Output the [X, Y] coordinate of the center of the cell containing the given text.  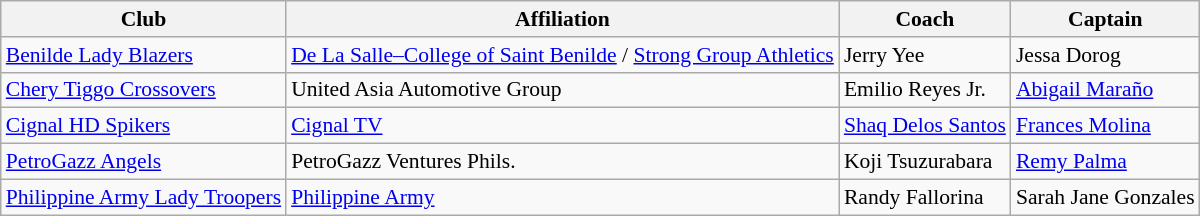
Philippine Army [562, 197]
Koji Tsuzurabara [925, 162]
PetroGazz Angels [144, 162]
Benilde Lady Blazers [144, 55]
Philippine Army Lady Troopers [144, 197]
Frances Molina [1106, 126]
Abigail Maraño [1106, 90]
Sarah Jane Gonzales [1106, 197]
Jerry Yee [925, 55]
Affiliation [562, 19]
PetroGazz Ventures Phils. [562, 162]
Cignal TV [562, 126]
Club [144, 19]
Shaq Delos Santos [925, 126]
United Asia Automotive Group [562, 90]
Cignal HD Spikers [144, 126]
Jessa Dorog [1106, 55]
Chery Tiggo Crossovers [144, 90]
Coach [925, 19]
Randy Fallorina [925, 197]
Captain [1106, 19]
Remy Palma [1106, 162]
Emilio Reyes Jr. [925, 90]
De La Salle–College of Saint Benilde / Strong Group Athletics [562, 55]
